Pinpoint the cell where the given text exists, returning its (x, y) midpoint coordinate. 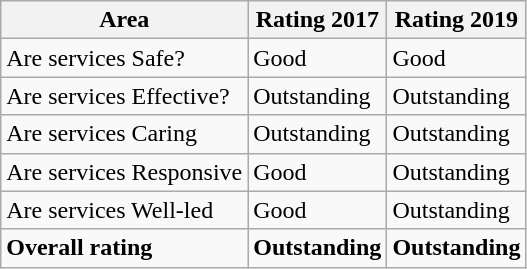
Are services Well-led (124, 210)
Are services Caring (124, 134)
Rating 2017 (318, 20)
Rating 2019 (456, 20)
Are services Responsive (124, 172)
Area (124, 20)
Are services Effective? (124, 96)
Are services Safe? (124, 58)
Overall rating (124, 248)
